Detect which cell encompasses the target text, then output its (X, Y) center coordinate. 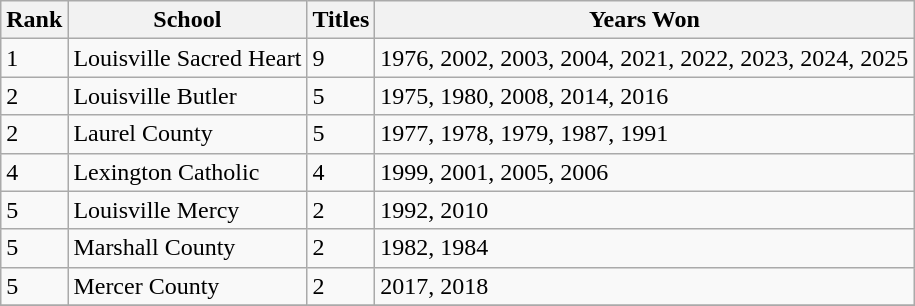
1976, 2002, 2003, 2004, 2021, 2022, 2023, 2024, 2025 (644, 58)
School (188, 20)
9 (341, 58)
1992, 2010 (644, 210)
Rank (34, 20)
Marshall County (188, 248)
2017, 2018 (644, 286)
Lexington Catholic (188, 172)
1977, 1978, 1979, 1987, 1991 (644, 134)
Louisville Butler (188, 96)
1975, 1980, 2008, 2014, 2016 (644, 96)
Mercer County (188, 286)
1999, 2001, 2005, 2006 (644, 172)
1982, 1984 (644, 248)
Titles (341, 20)
Laurel County (188, 134)
Louisville Sacred Heart (188, 58)
1 (34, 58)
Years Won (644, 20)
Louisville Mercy (188, 210)
